Identify which cell holds the provided text, then report its [X, Y] central coordinate. 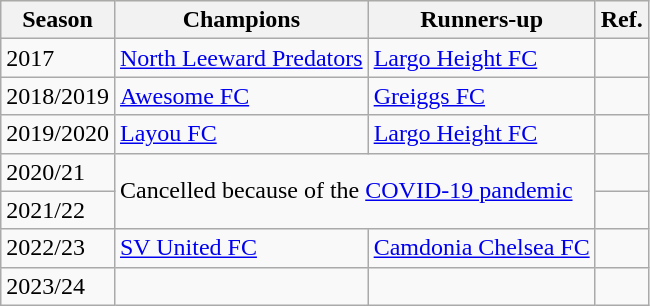
Layou FC [241, 134]
2017 [58, 58]
2019/2020 [58, 134]
Awesome FC [241, 96]
2022/23 [58, 248]
Runners-up [482, 20]
Season [58, 20]
Camdonia Chelsea FC [482, 248]
Cancelled because of the COVID-19 pandemic [354, 191]
2023/24 [58, 286]
2021/22 [58, 210]
2020/21 [58, 172]
SV United FC [241, 248]
Greiggs FC [482, 96]
North Leeward Predators [241, 58]
2018/2019 [58, 96]
Ref. [622, 20]
Champions [241, 20]
